Return (x, y) of the center of cell containing provided text 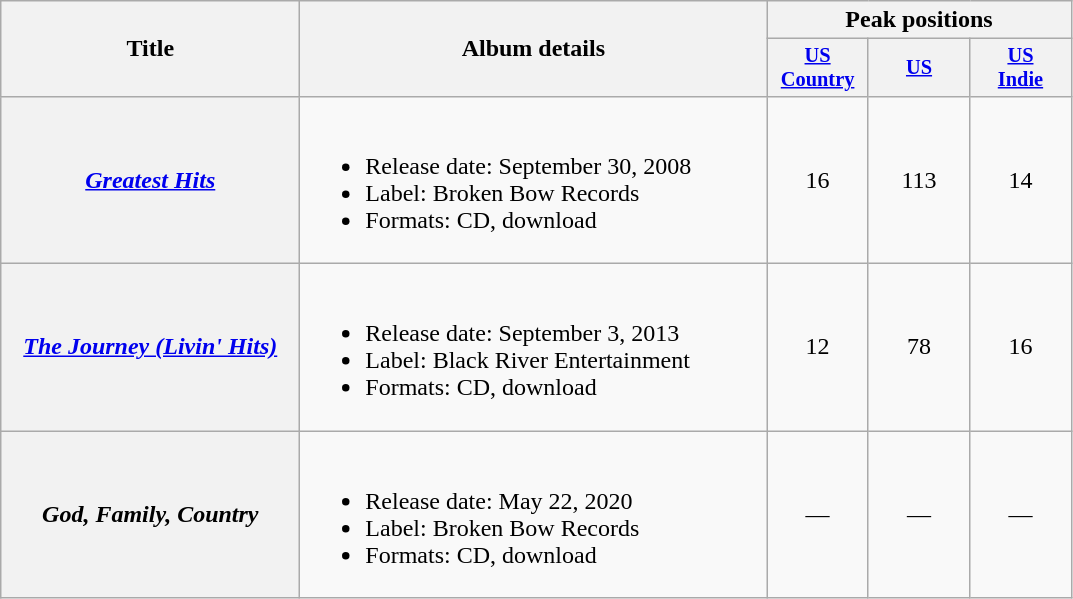
Peak positions (919, 20)
The Journey (Livin' Hits) (150, 348)
Title (150, 49)
12 (818, 348)
Release date: September 3, 2013Label: Black River EntertainmentFormats: CD, download (534, 348)
Release date: May 22, 2020Label: Broken Bow RecordsFormats: CD, download (534, 514)
God, Family, Country (150, 514)
US Country (818, 68)
78 (918, 348)
USIndie (1020, 68)
113 (918, 180)
Album details (534, 49)
Greatest Hits (150, 180)
14 (1020, 180)
US (918, 68)
Release date: September 30, 2008Label: Broken Bow RecordsFormats: CD, download (534, 180)
